From the cell containing the given text, extract its center point as [X, Y] coordinate. 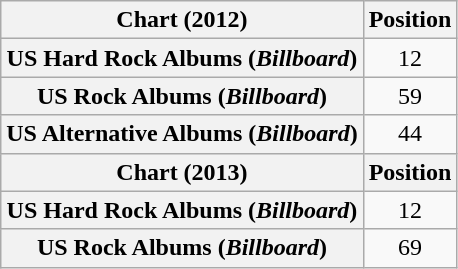
US Alternative Albums (Billboard) [182, 134]
59 [410, 96]
Chart (2013) [182, 172]
69 [410, 248]
44 [410, 134]
Chart (2012) [182, 20]
